Determine the [X, Y] coordinate at the center of the cell enclosing the given text.  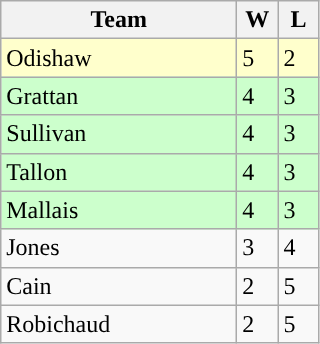
Sullivan [119, 134]
Tallon [119, 172]
Odishaw [119, 58]
Jones [119, 248]
L [298, 20]
Cain [119, 286]
Grattan [119, 96]
Team [119, 20]
Mallais [119, 210]
W [258, 20]
Robichaud [119, 324]
